Locate the cell with the specified text and output its (x, y) center coordinate. 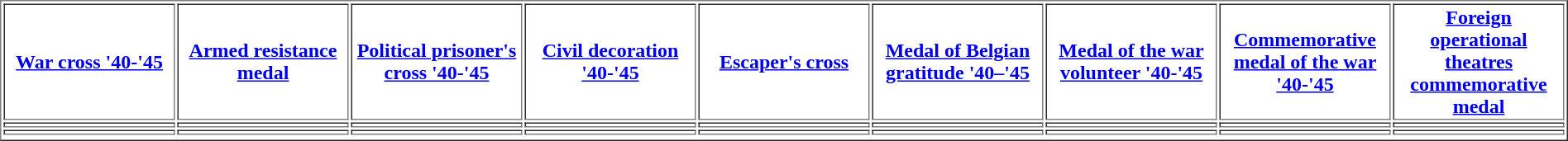
Political prisoner's cross '40-'45 (437, 61)
Armed resistance medal (263, 61)
Medal of Belgian gratitude '40–'45 (958, 61)
War cross '40-'45 (89, 61)
Commemorative medal of the war '40-'45 (1305, 61)
Civil decoration '40-'45 (610, 61)
Medal of the war volunteer '40-'45 (1131, 61)
Foreign operational theatres commemorative medal (1479, 61)
Escaper's cross (784, 61)
